For the text-containing cell, return its midpoint in (X, Y) coordinate format. 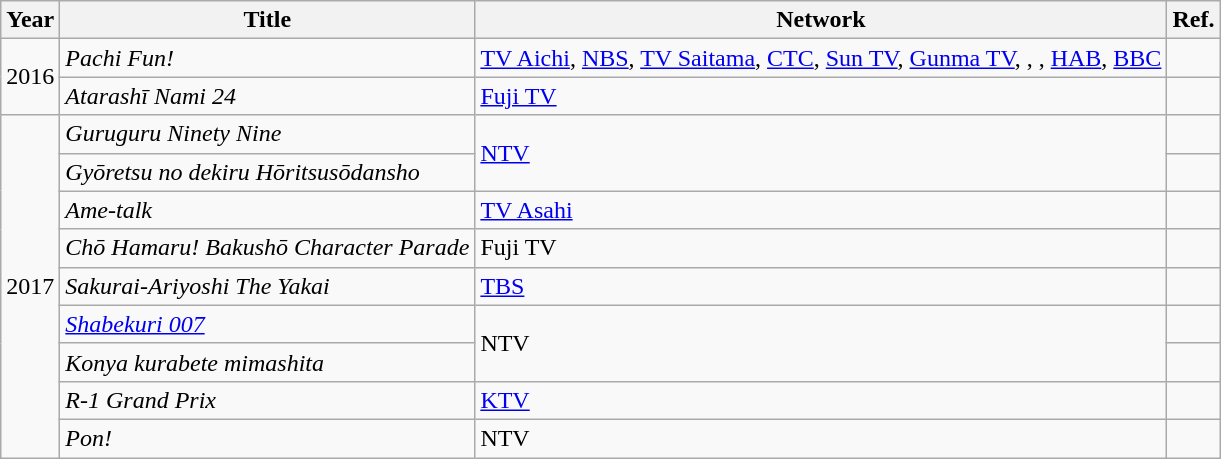
Year (30, 20)
Pon! (268, 438)
Chō Hamaru! Bakushō Character Parade (268, 248)
TV Aichi, NBS, TV Saitama, CTC, Sun TV, Gunma TV, , , HAB, BBC (821, 58)
Pachi Fun! (268, 58)
Sakurai-Ariyoshi The Yakai (268, 286)
TBS (821, 286)
Konya kurabete mimashita (268, 362)
Atarashī Nami 24 (268, 96)
2017 (30, 286)
Shabekuri 007 (268, 324)
Gyōretsu no dekiru Hōritsusōdansho (268, 172)
Network (821, 20)
Ame-talk (268, 210)
R-1 Grand Prix (268, 400)
2016 (30, 77)
Guruguru Ninety Nine (268, 134)
Title (268, 20)
TV Asahi (821, 210)
KTV (821, 400)
Ref. (1194, 20)
